Identify which cell holds the provided text, then report its (X, Y) central coordinate. 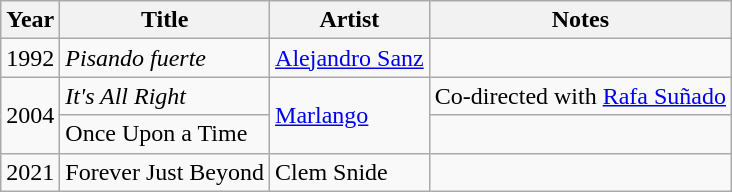
Year (30, 20)
Title (165, 20)
Alejandro Sanz (350, 58)
2021 (30, 172)
Artist (350, 20)
1992 (30, 58)
Co-directed with Rafa Suñado (580, 96)
Pisando fuerte (165, 58)
Marlango (350, 115)
Notes (580, 20)
It's All Right (165, 96)
Forever Just Beyond (165, 172)
Once Upon a Time (165, 134)
2004 (30, 115)
Clem Snide (350, 172)
